Return the [X, Y] coordinate for the center point of the cell that contains the specified text.  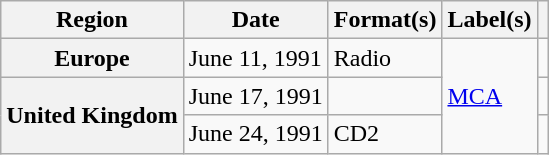
Format(s) [385, 20]
CD2 [385, 134]
Region [92, 20]
Radio [385, 58]
MCA [490, 96]
United Kingdom [92, 115]
Label(s) [490, 20]
Date [256, 20]
June 24, 1991 [256, 134]
June 11, 1991 [256, 58]
Europe [92, 58]
June 17, 1991 [256, 96]
